Return [x, y] of the center of cell containing provided text 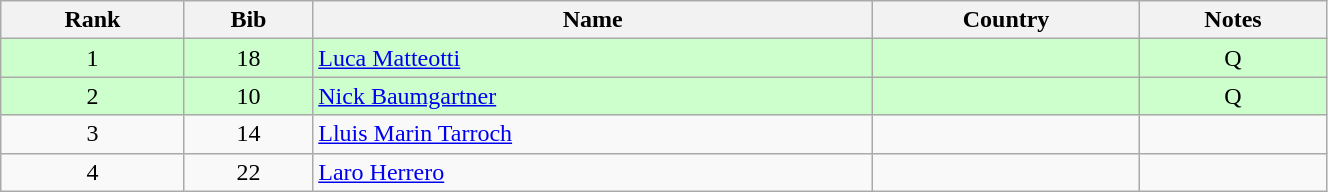
22 [248, 172]
18 [248, 58]
1 [92, 58]
Rank [92, 20]
10 [248, 96]
Nick Baumgartner [593, 96]
2 [92, 96]
Laro Herrero [593, 172]
Name [593, 20]
Bib [248, 20]
Country [1006, 20]
Notes [1234, 20]
4 [92, 172]
Luca Matteotti [593, 58]
14 [248, 134]
3 [92, 134]
Lluis Marin Tarroch [593, 134]
